From the cell containing the given text, extract its center point as [x, y] coordinate. 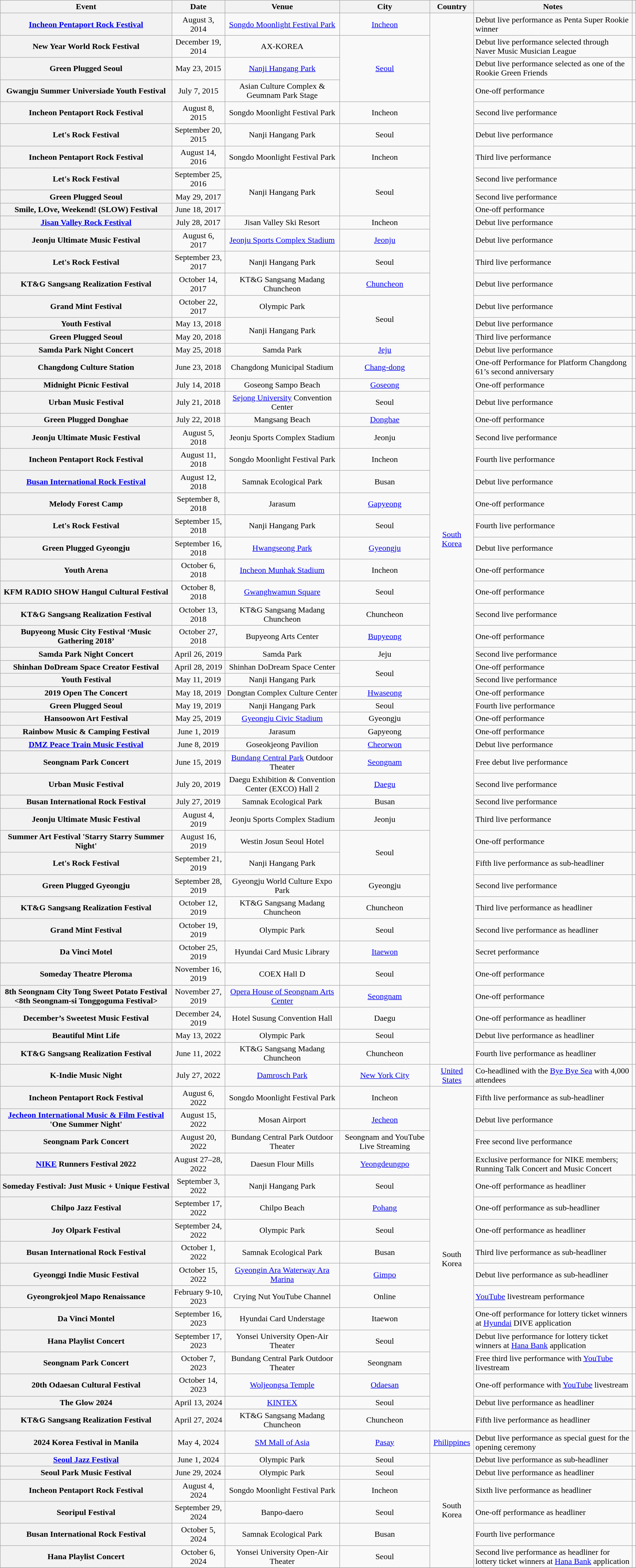
October 6, 2018 [198, 570]
Gyeonggi Indie Music Festival [86, 1275]
20th Odaesan Cultural Festival [86, 1385]
Da Vinci Motel [86, 952]
Co-headlined with the Bye Bye Sea with 4,000 attendees [553, 1075]
One-off performance with YouTube livestream [553, 1385]
Daesun Flour Mills [282, 1164]
Fifth live performance as headliner [553, 1420]
Mangsang Beach [282, 420]
Changdong Municipal Stadium [282, 367]
Someday Festival: Just Music + Unique Festival [86, 1186]
February 9-10, 2023 [198, 1296]
Damrosch Park [282, 1075]
Gwanghwamun Square [282, 592]
New York City [385, 1075]
Hyundai Card Music Library [282, 952]
Debut live performance selected as one of the Rookie Green Friends [553, 69]
June 15, 2019 [198, 762]
One-off performance as sub-headliner [553, 1208]
May 20, 2018 [198, 337]
July 14, 2018 [198, 385]
October 19, 2019 [198, 930]
August 12, 2018 [198, 481]
Hotel Susung Convention Hall [282, 1018]
Gimpo [385, 1275]
November 27, 2019 [198, 996]
Free second live performance [553, 1141]
September 8, 2018 [198, 504]
June 18, 2017 [198, 209]
October 5, 2024 [198, 1534]
AX-KOREA [282, 46]
Goseong Sampo Beach [282, 385]
September 17, 2022 [198, 1208]
August 14, 2016 [198, 157]
May 25, 2019 [198, 719]
K-Indie Music Night [86, 1075]
Philippines [452, 1442]
Gyeongju World Culture Expo Park [282, 886]
COEX Hall D [282, 974]
May 13, 2018 [198, 324]
August 6, 2022 [198, 1097]
September 24, 2022 [198, 1230]
June 8, 2019 [198, 744]
August 8, 2015 [198, 113]
December 24, 2019 [198, 1018]
Notes [553, 7]
October 27, 2018 [198, 636]
April 27, 2024 [198, 1420]
Exclusive performance for NIKE members; Running Talk Concert and Music Concert [553, 1164]
Jecheon [385, 1120]
Debut live performance as special guest for the opening ceremony [553, 1442]
Second live performance as headliner for lottery ticket winners at Hana Bank application [553, 1557]
Youth Arena [86, 570]
July 20, 2019 [198, 784]
YouTube livestream performance [553, 1296]
Seoul Park Music Festival [86, 1472]
Melody Forest Camp [86, 504]
October 14, 2023 [198, 1385]
May 23, 2015 [198, 69]
Chang-dong [385, 367]
August 3, 2014 [198, 24]
October 6, 2024 [198, 1557]
Goseong [385, 385]
Goseokjeong Pavilion [282, 744]
Sejong University Convention Center [282, 402]
May 4, 2024 [198, 1442]
June 29, 2024 [198, 1472]
Chilpo Beach [282, 1208]
September 25, 2016 [198, 179]
Woljeongsa Temple [282, 1385]
May 25, 2018 [198, 350]
September 16, 2018 [198, 548]
One-off performance for lottery ticket winners at Hyundai DIVE application [553, 1319]
Sixth live performance as headliner [553, 1490]
Date [198, 7]
Third live performance as headliner [553, 908]
August 4, 2024 [198, 1490]
City [385, 7]
Pohang [385, 1208]
June 23, 2018 [198, 367]
Hwaseong [385, 693]
Shinhan DoDream Space Creator Festival [86, 667]
Hwangseong Park [282, 548]
Opera House of Seongnam Arts Center [282, 996]
SM Mall of Asia [282, 1442]
Bupyeong [385, 636]
Westin Josun Seoul Hotel [282, 842]
October 13, 2018 [198, 615]
Someday Theatre Pleroma [86, 974]
October 22, 2017 [198, 307]
August 11, 2018 [198, 460]
July 27, 2019 [198, 802]
September 28, 2019 [198, 886]
Jecheon International Music & Film Festival 'One Summer Night' [86, 1120]
Gyeongrokjeol Mapo Renaissance [86, 1296]
Event [86, 7]
Chilpo Jazz Festival [86, 1208]
May 29, 2017 [198, 196]
Da Vinci Montel [86, 1319]
Banpo-daero [282, 1513]
August 5, 2018 [198, 437]
Seoul Jazz Festival [86, 1460]
Fourth live performance as headliner [553, 1053]
Incheon Munhak Stadium [282, 570]
October 25, 2019 [198, 952]
Gyeongju Civic Stadium [282, 719]
May 19, 2019 [198, 706]
September 17, 2023 [198, 1341]
April 26, 2019 [198, 654]
Odaesan [385, 1385]
8th Seongnam City Tong Sweet Potato Festival <8th Seongnam-si Tonggoguma Festival> [86, 996]
July 27, 2022 [198, 1075]
April 28, 2019 [198, 667]
October 15, 2022 [198, 1275]
Second live performance as headliner [553, 930]
Yeongdeungpo [385, 1164]
Beautiful Mint Life [86, 1036]
Seongnam and YouTube Live Streaming [385, 1141]
Asian Culture Complex & Geumnam Park Stage [282, 90]
2019 Open The Concert [86, 693]
May 11, 2019 [198, 680]
New Year World Rock Festival [86, 46]
Smile, LOve, Weekend! (SLOW) Festival [86, 209]
Venue [282, 7]
December 19, 2014 [198, 46]
Free debut live performance [553, 762]
October 12, 2019 [198, 908]
June 1, 2024 [198, 1460]
The Glow 2024 [86, 1402]
Third live performance as sub-headliner [553, 1252]
July 28, 2017 [198, 222]
KINTEX [282, 1402]
Debut live performance as Penta Super Rookie winner [553, 24]
Hansoowon Art Festival [86, 719]
July 22, 2018 [198, 420]
Country [452, 7]
Crying Nut YouTube Channel [282, 1296]
September 20, 2015 [198, 135]
September 29, 2024 [198, 1513]
Bupyeong Arts Center [282, 636]
December’s Sweetest Music Festival [86, 1018]
September 21, 2019 [198, 863]
August 27–28, 2022 [198, 1164]
Hyundai Card Understage [282, 1319]
October 7, 2023 [198, 1363]
Dongtan Complex Culture Center [282, 693]
May 18, 2019 [198, 693]
September 15, 2018 [198, 525]
Midnight Picnic Festival [86, 385]
Pasay [385, 1442]
October 14, 2017 [198, 284]
KFM RADIO SHOW Hangul Cultural Festival [86, 592]
September 23, 2017 [198, 262]
Green Plugged Donghae [86, 420]
Debut live performance selected through Naver Music Musician League [553, 46]
Shinhan DoDream Space Center [282, 667]
Cheorwon [385, 744]
May 13, 2022 [198, 1036]
Gyeongin Ara Waterway Ara Marina [282, 1275]
August 4, 2019 [198, 819]
Summer Art Festival 'Starry Starry Summer Night' [86, 842]
Joy Olpark Festival [86, 1230]
September 3, 2022 [198, 1186]
Mosan Airport [282, 1120]
June 11, 2022 [198, 1053]
Changdong Culture Station [86, 367]
Online [385, 1296]
August 20, 2022 [198, 1141]
DMZ Peace Train Music Festival [86, 744]
August 15, 2022 [198, 1120]
July 7, 2015 [198, 90]
Jisan Valley Rock Festival [86, 222]
United States [452, 1075]
October 1, 2022 [198, 1252]
Secret performance [553, 952]
September 16, 2023 [198, 1319]
Gwangju Summer Universiade Youth Festival [86, 90]
NIKE Runners Festival 2022 [86, 1164]
Bupyeong Music City Festival ‘Music Gathering 2018’ [86, 636]
Daegu Exhibition & Convention Center (EXCO) Hall 2 [282, 784]
July 21, 2018 [198, 402]
One-off Performance for Platform Changdong 61’s second anniversary [553, 367]
August 6, 2017 [198, 240]
Free third live performance with YouTube livestream [553, 1363]
April 13, 2024 [198, 1402]
Debut live performance for lottery ticket winners at Hana Bank application [553, 1341]
Donghae [385, 420]
October 8, 2018 [198, 592]
Jisan Valley Ski Resort [282, 222]
August 16, 2019 [198, 842]
Seoripul Festival [86, 1513]
June 1, 2019 [198, 731]
2024 Korea Festival in Manila [86, 1442]
Rainbow Music & Camping Festival [86, 731]
November 16, 2019 [198, 974]
